Capture the cell that displays the provided text and extract its [x, y] central coordinate. 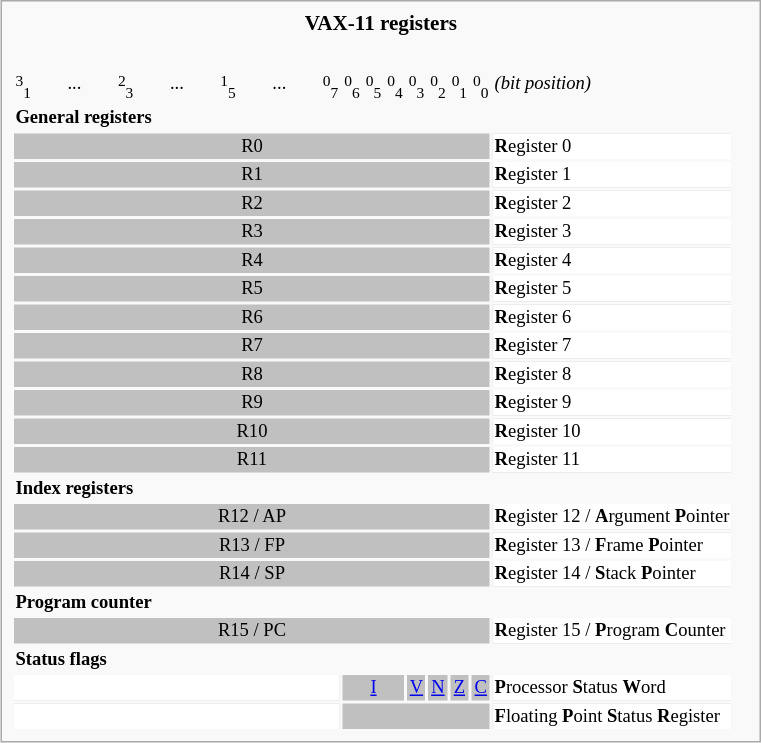
07 [330, 86]
00 [481, 86]
R11 [252, 461]
R8 [252, 375]
23 [125, 86]
Register 15 / Program Counter [612, 632]
R5 [252, 290]
06 [352, 86]
R7 [252, 347]
C [481, 689]
Z [459, 689]
General registers [372, 119]
Register 1 [612, 176]
R12 / AP [252, 518]
R2 [252, 204]
Register 12 / Argument Pointer [612, 518]
15 [228, 86]
04 [395, 86]
R3 [252, 233]
Register 0 [612, 147]
Program counter [372, 603]
V [416, 689]
I [374, 689]
05 [373, 86]
Register 5 [612, 290]
R1 [252, 176]
Register 3 [612, 233]
VAX-11 registers [380, 23]
Register 8 [612, 375]
Register 10 [612, 432]
Register 7 [612, 347]
Register 14 / Stack Pointer [612, 575]
01 [459, 86]
(bit position) [612, 86]
31 [23, 86]
R4 [252, 261]
Index registers [372, 489]
Register 6 [612, 318]
R9 [252, 404]
Processor Status Word [612, 689]
Status flags [372, 660]
R14 / SP [252, 575]
R6 [252, 318]
R13 / FP [252, 546]
Register 4 [612, 261]
Register 11 [612, 461]
02 [438, 86]
R10 [252, 432]
Register 13 / Frame Pointer [612, 546]
Register 2 [612, 204]
Floating Point Status Register [612, 717]
Register 9 [612, 404]
R15 / PC [252, 632]
R0 [252, 147]
03 [416, 86]
N [438, 689]
